Find where the given text appears and provide that cell's center as (X, Y) coordinate. 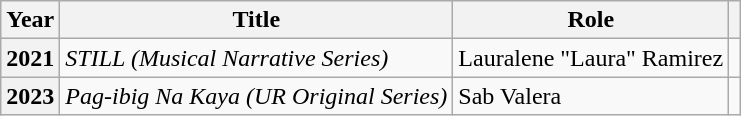
Title (256, 20)
Pag-ibig Na Kaya (UR Original Series) (256, 96)
Role (591, 20)
2021 (30, 58)
STILL (Musical Narrative Series) (256, 58)
2023 (30, 96)
Lauralene "Laura" Ramirez (591, 58)
Year (30, 20)
Sab Valera (591, 96)
